Return (x, y) of the center of cell containing provided text 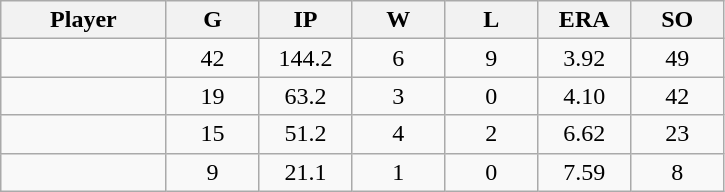
1 (398, 172)
49 (678, 58)
51.2 (306, 134)
L (492, 20)
6 (398, 58)
IP (306, 20)
Player (84, 20)
15 (212, 134)
SO (678, 20)
W (398, 20)
4.10 (584, 96)
8 (678, 172)
7.59 (584, 172)
3.92 (584, 58)
ERA (584, 20)
3 (398, 96)
21.1 (306, 172)
144.2 (306, 58)
6.62 (584, 134)
23 (678, 134)
63.2 (306, 96)
4 (398, 134)
2 (492, 134)
G (212, 20)
19 (212, 96)
